Find where the given text appears and provide that cell's center as [X, Y] coordinate. 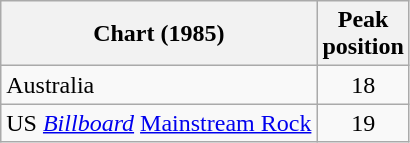
Peakposition [363, 34]
US Billboard Mainstream Rock [159, 123]
Chart (1985) [159, 34]
18 [363, 85]
Australia [159, 85]
19 [363, 123]
